Scan for the cell matching the given text and deliver its (X, Y) coordinate at center. 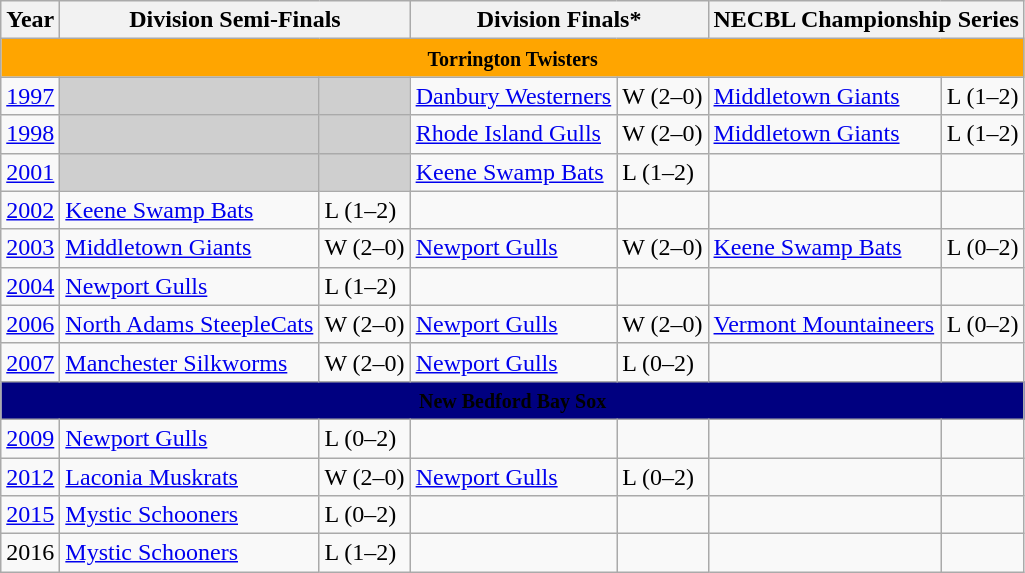
2015 (30, 515)
2009 (30, 438)
Vermont Mountaineers (824, 324)
2004 (30, 286)
2016 (30, 553)
2012 (30, 477)
Manchester Silkworms (190, 362)
Year (30, 20)
North Adams SteepleCats (190, 324)
Division Finals* (559, 20)
Division Semi-Finals (235, 20)
Danbury Westerners (514, 96)
1997 (30, 96)
2006 (30, 324)
Laconia Muskrats (190, 477)
2001 (30, 172)
2002 (30, 210)
1998 (30, 134)
2007 (30, 362)
New Bedford Bay Sox (513, 400)
Rhode Island Gulls (514, 134)
Torrington Twisters (513, 58)
NECBL Championship Series (866, 20)
2003 (30, 248)
